Scan for the cell matching the given text and deliver its (x, y) coordinate at center. 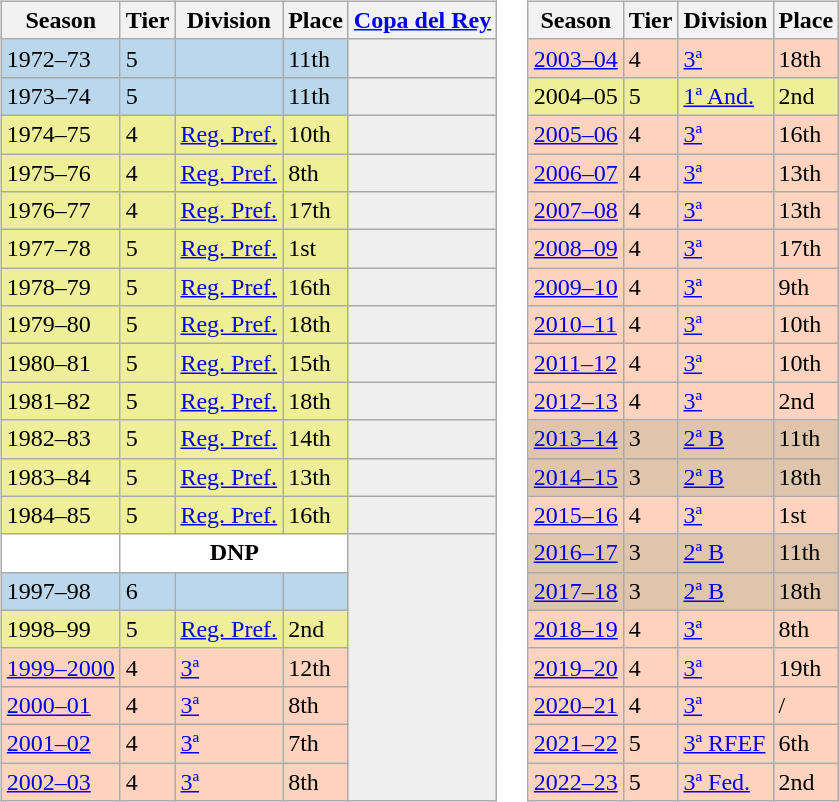
1981–82 (60, 401)
2019–20 (576, 667)
1976–77 (60, 211)
2017–18 (576, 591)
2006–07 (576, 173)
2020–21 (576, 705)
Copa del Rey (422, 20)
2016–17 (576, 553)
2013–14 (576, 439)
1973–74 (60, 96)
1977–78 (60, 249)
2018–19 (576, 629)
2004–05 (576, 96)
1975–76 (60, 173)
3ª RFEF (726, 743)
/ (806, 705)
2012–13 (576, 401)
3ª Fed. (726, 781)
1999–2000 (60, 667)
2014–15 (576, 477)
2005–06 (576, 134)
2022–23 (576, 781)
2001–02 (60, 743)
6 (148, 591)
2010–11 (576, 325)
1979–80 (60, 325)
1ª And. (726, 96)
12th (316, 667)
14th (316, 439)
2003–04 (576, 58)
15th (316, 363)
2011–12 (576, 363)
DNP (234, 553)
2008–09 (576, 249)
1998–99 (60, 629)
1978–79 (60, 287)
1980–81 (60, 363)
2021–22 (576, 743)
7th (316, 743)
2007–08 (576, 211)
1997–98 (60, 591)
1982–83 (60, 439)
6th (806, 743)
2000–01 (60, 705)
2015–16 (576, 515)
1984–85 (60, 515)
19th (806, 667)
1972–73 (60, 58)
2002–03 (60, 781)
2009–10 (576, 287)
9th (806, 287)
1983–84 (60, 477)
1974–75 (60, 134)
